Output the (x, y) coordinate of the center of the cell containing the given text.  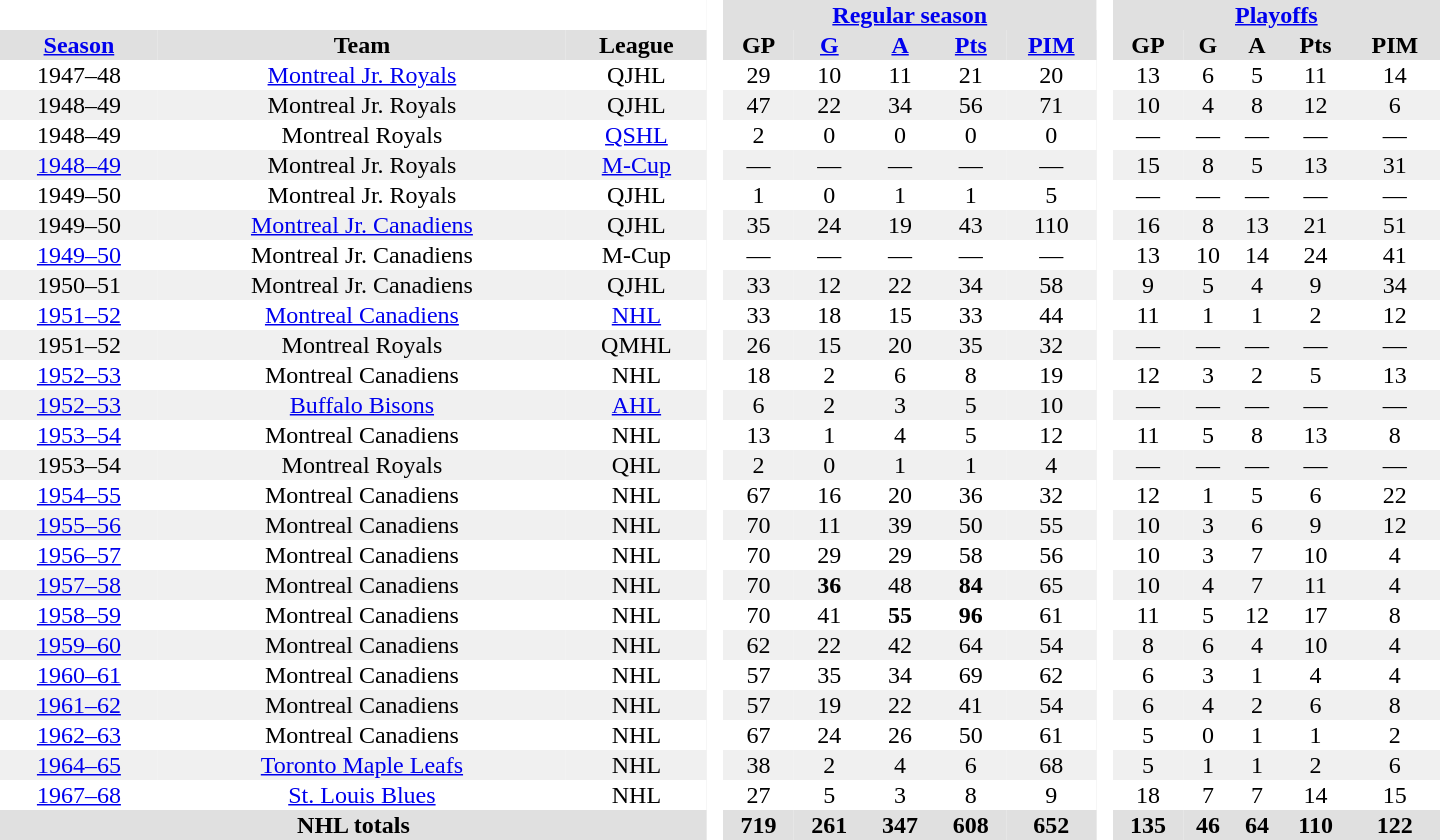
St. Louis Blues (362, 795)
League (636, 45)
96 (970, 615)
Playoffs (1276, 15)
Toronto Maple Leafs (362, 765)
31 (1395, 165)
48 (900, 585)
47 (758, 105)
68 (1051, 765)
43 (970, 225)
17 (1315, 615)
1962–63 (79, 735)
1956–57 (79, 555)
261 (830, 825)
42 (900, 645)
NHL totals (354, 825)
608 (970, 825)
1947–48 (79, 75)
347 (900, 825)
84 (970, 585)
Buffalo Bisons (362, 405)
QHL (636, 465)
44 (1051, 315)
Season (79, 45)
1960–61 (79, 675)
39 (900, 525)
1957–58 (79, 585)
46 (1208, 825)
1958–59 (79, 615)
51 (1395, 225)
Regular season (910, 15)
1959–60 (79, 645)
QSHL (636, 135)
1967–68 (79, 795)
38 (758, 765)
1954–55 (79, 495)
27 (758, 795)
69 (970, 675)
1961–62 (79, 705)
135 (1148, 825)
1955–56 (79, 525)
AHL (636, 405)
1950–51 (79, 285)
65 (1051, 585)
1964–65 (79, 765)
652 (1051, 825)
71 (1051, 105)
QMHL (636, 345)
719 (758, 825)
Team (362, 45)
122 (1395, 825)
